Return (x, y) of the center of cell containing provided text 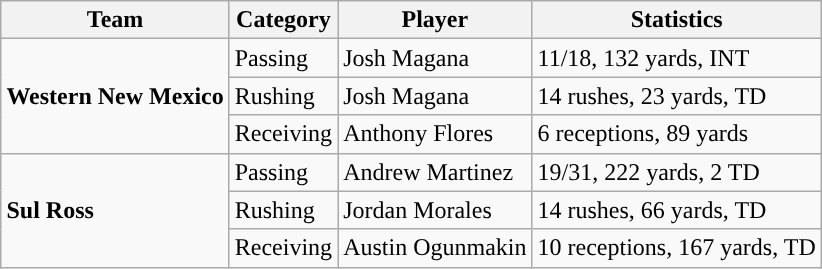
Sul Ross (115, 210)
Statistics (676, 20)
14 rushes, 66 yards, TD (676, 210)
19/31, 222 yards, 2 TD (676, 172)
Category (283, 20)
Anthony Flores (435, 134)
14 rushes, 23 yards, TD (676, 96)
6 receptions, 89 yards (676, 134)
Austin Ogunmakin (435, 248)
Andrew Martinez (435, 172)
Team (115, 20)
Jordan Morales (435, 210)
11/18, 132 yards, INT (676, 58)
10 receptions, 167 yards, TD (676, 248)
Player (435, 20)
Western New Mexico (115, 96)
